Search for the cell housing the specified text and yield its [x, y] center coordinate. 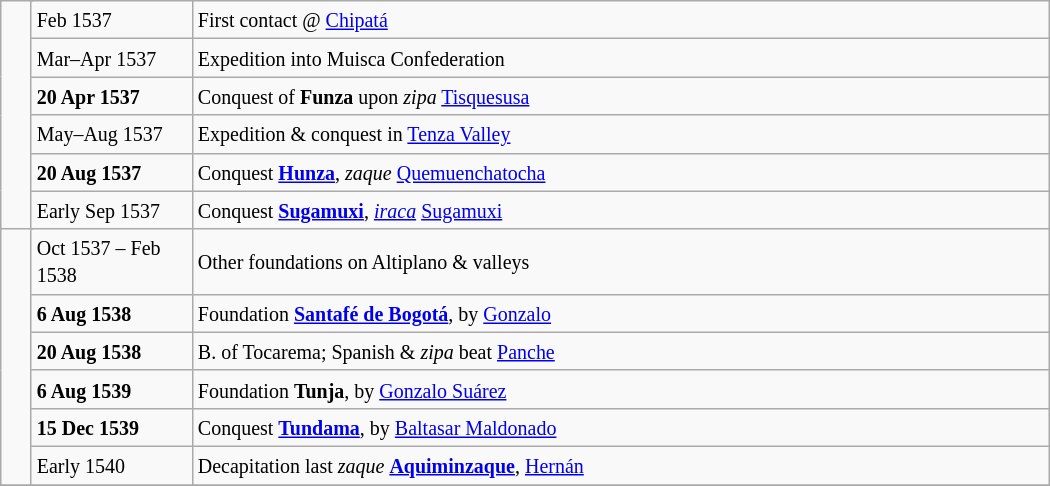
First contact @ Chipatá [620, 20]
6 Aug 1538 [112, 313]
Oct 1537 – Feb 1538 [112, 262]
20 Apr 1537 [112, 96]
May–Aug 1537 [112, 134]
B. of Tocarema; Spanish & zipa beat Panche [620, 351]
Early 1540 [112, 465]
Decapitation last zaque Aquiminzaque, Hernán [620, 465]
Mar–Apr 1537 [112, 58]
Conquest of Funza upon zipa Tisquesusa [620, 96]
Foundation Tunja, by Gonzalo Suárez [620, 389]
Other foundations on Altiplano & valleys [620, 262]
Feb 1537 [112, 20]
Conquest Hunza, zaque Quemuenchatocha [620, 172]
20 Aug 1538 [112, 351]
20 Aug 1537 [112, 172]
Conquest Sugamuxi, iraca Sugamuxi [620, 210]
Expedition & conquest in Tenza Valley [620, 134]
Conquest Tundama, by Baltasar Maldonado [620, 427]
Foundation Santafé de Bogotá, by Gonzalo [620, 313]
Expedition into Muisca Confederation [620, 58]
6 Aug 1539 [112, 389]
15 Dec 1539 [112, 427]
Early Sep 1537 [112, 210]
